Extract the (x, y) coordinate from the center of the cell holding the provided text.  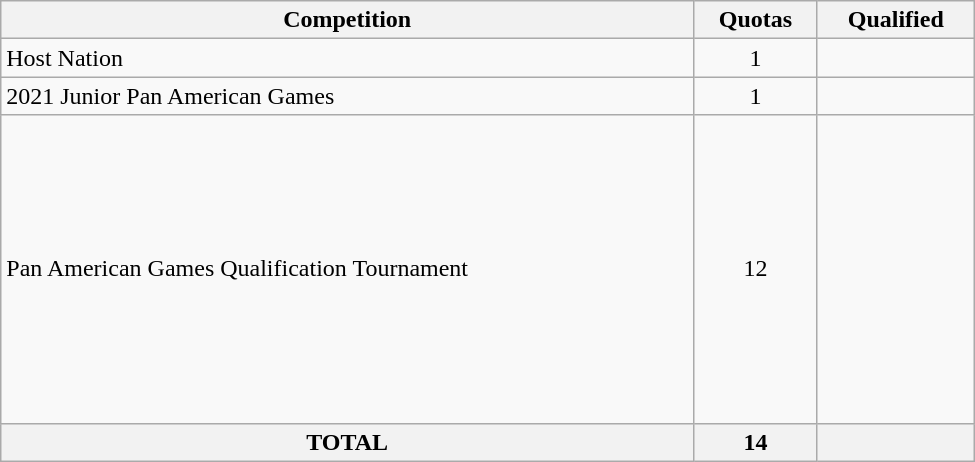
14 (756, 442)
Competition (348, 20)
2021 Junior Pan American Games (348, 96)
TOTAL (348, 442)
12 (756, 269)
Pan American Games Qualification Tournament (348, 269)
Host Nation (348, 58)
Quotas (756, 20)
Qualified (896, 20)
